Return the (x, y) coordinate for the center point of the cell that contains the specified text.  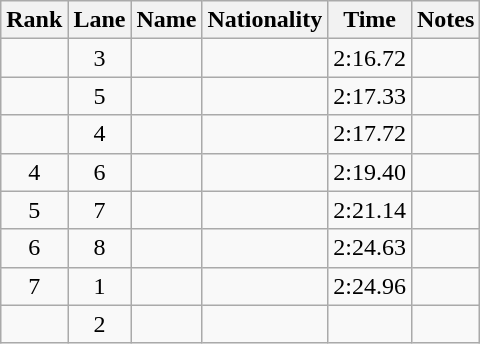
2:17.33 (370, 96)
8 (100, 248)
3 (100, 58)
Time (370, 20)
2:16.72 (370, 58)
Lane (100, 20)
Rank (34, 20)
2:19.40 (370, 172)
Name (166, 20)
2:24.96 (370, 286)
2:17.72 (370, 134)
2:24.63 (370, 248)
2:21.14 (370, 210)
Notes (445, 20)
1 (100, 286)
2 (100, 324)
Nationality (265, 20)
